Provide the [x, y] coordinate of the cell's center where the given text is located.  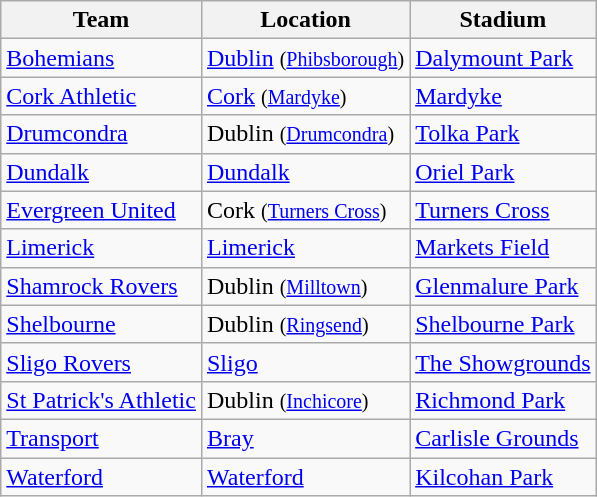
Kilcohan Park [503, 477]
Turners Cross [503, 210]
Transport [102, 438]
Bohemians [102, 58]
Evergreen United [102, 210]
Tolka Park [503, 134]
Dublin (Inchicore) [305, 400]
Richmond Park [503, 400]
Dublin (Milltown) [305, 286]
Dublin (Ringsend) [305, 324]
Cork (Mardyke) [305, 96]
Sligo [305, 362]
Cork (Turners Cross) [305, 210]
Shamrock Rovers [102, 286]
Sligo Rovers [102, 362]
Shelbourne [102, 324]
Mardyke [503, 96]
St Patrick's Athletic [102, 400]
Team [102, 20]
Oriel Park [503, 172]
Cork Athletic [102, 96]
Dublin (Phibsborough) [305, 58]
Carlisle Grounds [503, 438]
Dublin (Drumcondra) [305, 134]
Stadium [503, 20]
Markets Field [503, 248]
Dalymount Park [503, 58]
Drumcondra [102, 134]
Glenmalure Park [503, 286]
Bray [305, 438]
Location [305, 20]
The Showgrounds [503, 362]
Shelbourne Park [503, 324]
